Search for the cell housing the specified text and yield its [x, y] center coordinate. 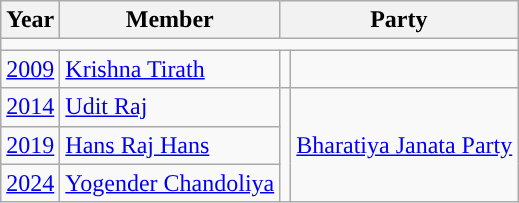
2009 [30, 69]
Yogender Chandoliya [170, 183]
2024 [30, 183]
Year [30, 20]
2014 [30, 107]
Party [399, 20]
Udit Raj [170, 107]
Bharatiya Janata Party [404, 145]
Hans Raj Hans [170, 145]
2019 [30, 145]
Krishna Tirath [170, 69]
Member [170, 20]
